From the cell containing the given text, extract its center point as [X, Y] coordinate. 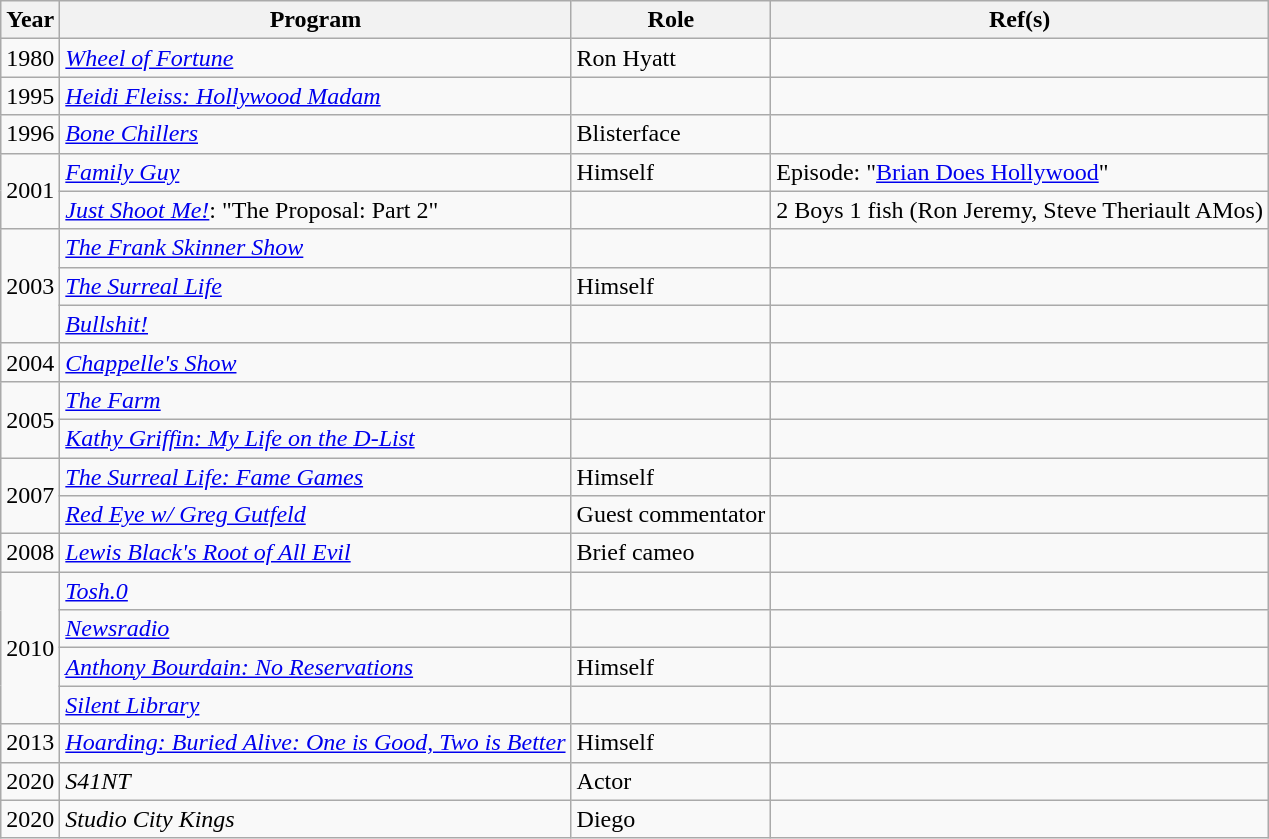
The Farm [316, 400]
Studio City Kings [316, 819]
Year [30, 20]
Blisterface [671, 134]
Ref(s) [1020, 20]
Wheel of Fortune [316, 58]
Episode: "Brian Does Hollywood" [1020, 172]
The Surreal Life [316, 286]
Silent Library [316, 705]
The Surreal Life: Fame Games [316, 477]
Kathy Griffin: My Life on the D-List [316, 438]
Program [316, 20]
Actor [671, 781]
Lewis Black's Root of All Evil [316, 553]
Red Eye w/ Greg Gutfeld [316, 515]
2 Boys 1 fish (Ron Jeremy, Steve Theriault AMos) [1020, 210]
S41NT [316, 781]
Bone Chillers [316, 134]
Family Guy [316, 172]
2003 [30, 286]
2005 [30, 419]
1995 [30, 96]
Bullshit! [316, 324]
Anthony Bourdain: No Reservations [316, 667]
1980 [30, 58]
Hoarding: Buried Alive: One is Good, Two is Better [316, 743]
Diego [671, 819]
2007 [30, 496]
1996 [30, 134]
Guest commentator [671, 515]
Chappelle's Show [316, 362]
2001 [30, 191]
Heidi Fleiss: Hollywood Madam [316, 96]
2008 [30, 553]
2013 [30, 743]
Role [671, 20]
Tosh.0 [316, 591]
Brief cameo [671, 553]
Ron Hyatt [671, 58]
2010 [30, 648]
Newsradio [316, 629]
Just Shoot Me!: "The Proposal: Part 2" [316, 210]
2004 [30, 362]
The Frank Skinner Show [316, 248]
